For the text-containing cell, return its midpoint in [x, y] coordinate format. 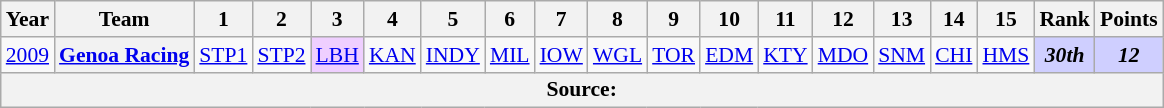
11 [785, 19]
MDO [844, 55]
Source: [582, 90]
Genoa Racing [124, 55]
INDY [453, 55]
9 [674, 19]
15 [1006, 19]
Team [124, 19]
MIL [510, 55]
LBH [338, 55]
KTY [785, 55]
TOR [674, 55]
13 [902, 19]
EDM [729, 55]
7 [562, 19]
IOW [562, 55]
STP1 [223, 55]
10 [729, 19]
6 [510, 19]
Rank [1064, 19]
CHI [954, 55]
WGL [618, 55]
4 [392, 19]
1 [223, 19]
Points [1129, 19]
3 [338, 19]
8 [618, 19]
2 [281, 19]
STP2 [281, 55]
Year [28, 19]
HMS [1006, 55]
SNM [902, 55]
30th [1064, 55]
2009 [28, 55]
14 [954, 19]
5 [453, 19]
KAN [392, 55]
